Extract the (x, y) coordinate from the center of the cell holding the provided text.  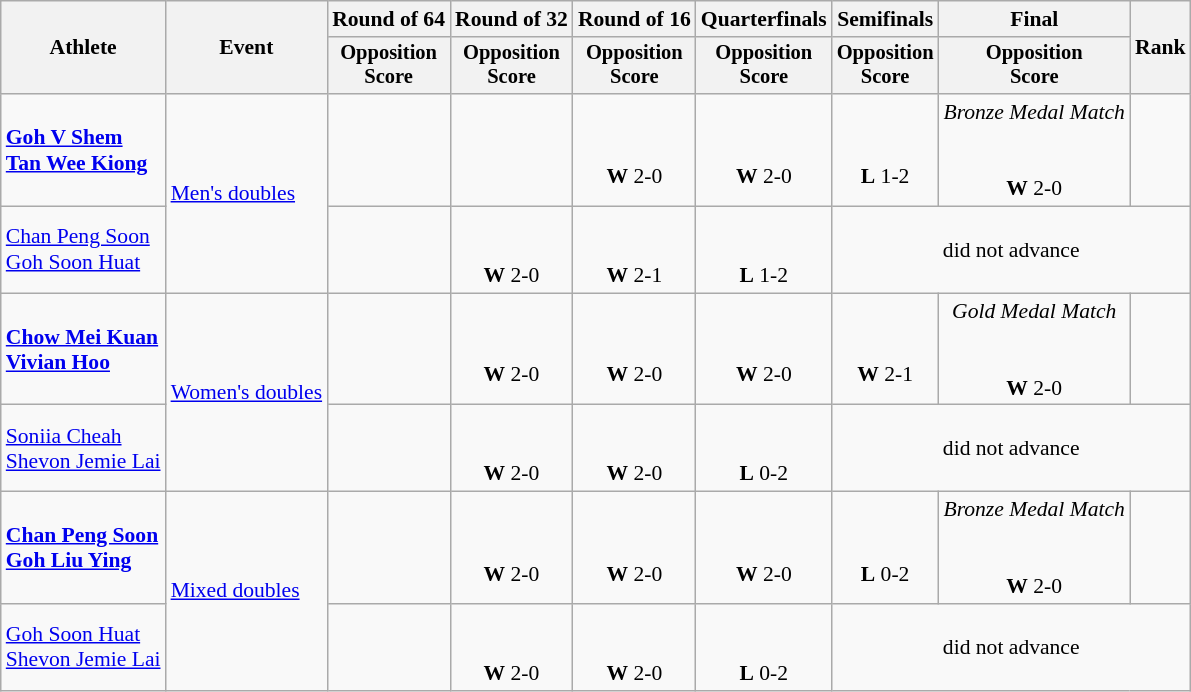
Women's doubles (247, 392)
Goh V ShemTan Wee Kiong (84, 150)
Chan Peng SoonGoh Liu Ying (84, 548)
Round of 32 (512, 19)
Event (247, 48)
Chan Peng SoonGoh Soon Huat (84, 250)
Chow Mei KuanVivian Hoo (84, 349)
Round of 16 (634, 19)
Soniia CheahShevon Jemie Lai (84, 448)
Rank (1160, 48)
Gold Medal MatchW 2-0 (1034, 349)
Men's doubles (247, 194)
Goh Soon HuatShevon Jemie Lai (84, 648)
Mixed doubles (247, 592)
Quarterfinals (764, 19)
Semifinals (886, 19)
Round of 64 (388, 19)
Final (1034, 19)
Athlete (84, 48)
